Provide the (X, Y) coordinate of the cell's center where the given text is located.  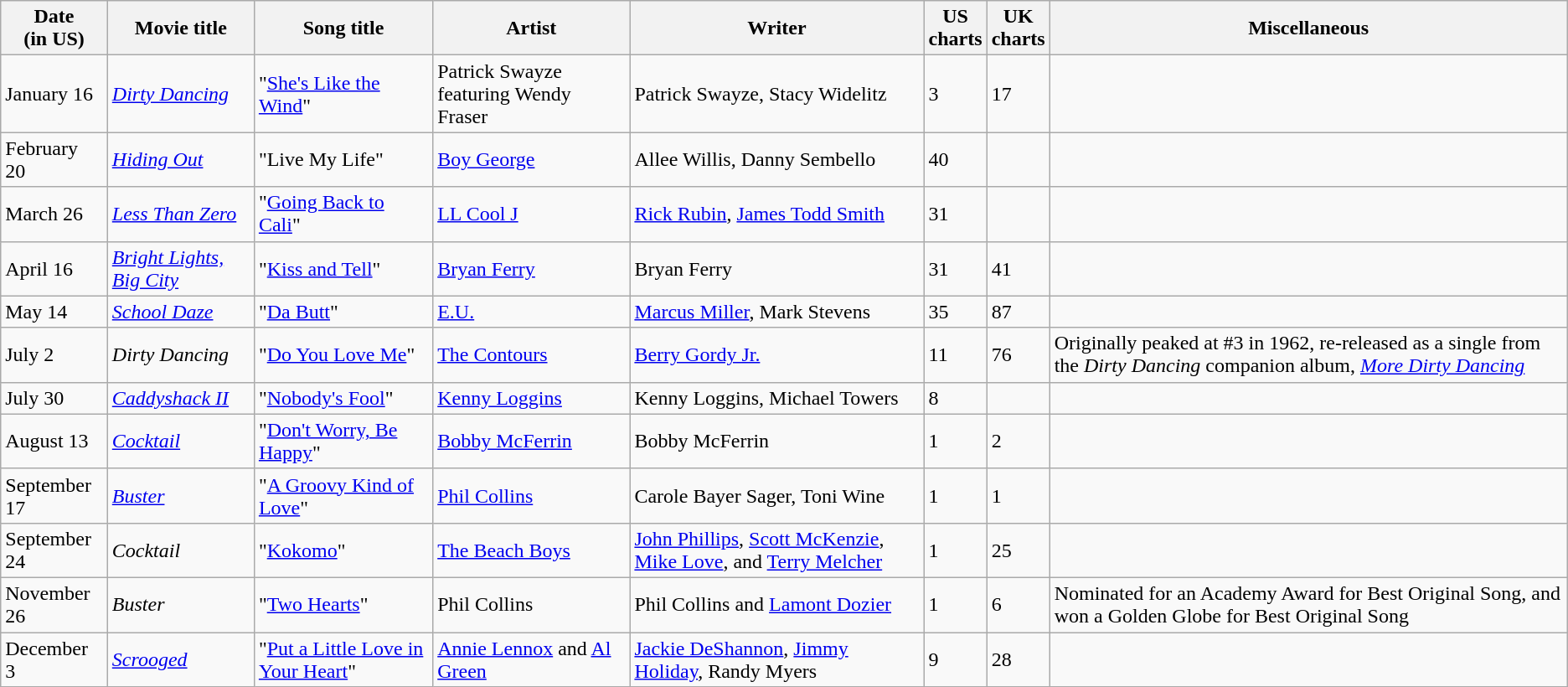
Patrick Swayze featuring Wendy Fraser (531, 94)
LL Cool J (531, 214)
8 (955, 398)
School Daze (181, 312)
July 30 (54, 398)
Jackie DeShannon, Jimmy Holiday, Randy Myers (777, 659)
US charts (955, 28)
February 20 (54, 159)
41 (1019, 268)
Artist (531, 28)
"Nobody's Fool" (343, 398)
"Two Hearts" (343, 605)
John Phillips, Scott McKenzie, Mike Love, and Terry Melcher (777, 550)
May 14 (54, 312)
"Live My Life" (343, 159)
"Da Butt" (343, 312)
Song title (343, 28)
76 (1019, 355)
17 (1019, 94)
Rick Rubin, James Todd Smith (777, 214)
2 (1019, 441)
August 13 (54, 441)
Less Than Zero (181, 214)
35 (955, 312)
E.U. (531, 312)
Nominated for an Academy Award for Best Original Song, and won a Golden Globe for Best Original Song (1308, 605)
Berry Gordy Jr. (777, 355)
Carole Bayer Sager, Toni Wine (777, 496)
The Beach Boys (531, 550)
"Kokomo" (343, 550)
Movie title (181, 28)
Allee Willis, Danny Sembello (777, 159)
Bright Lights, Big City (181, 268)
"Going Back to Cali" (343, 214)
87 (1019, 312)
Miscellaneous (1308, 28)
25 (1019, 550)
Kenny Loggins (531, 398)
Patrick Swayze, Stacy Widelitz (777, 94)
Writer (777, 28)
September 17 (54, 496)
Marcus Miller, Mark Stevens (777, 312)
Boy George (531, 159)
40 (955, 159)
Hiding Out (181, 159)
April 16 (54, 268)
9 (955, 659)
28 (1019, 659)
Scrooged (181, 659)
11 (955, 355)
Date(in US) (54, 28)
"Kiss and Tell" (343, 268)
Phil Collins and Lamont Dozier (777, 605)
July 2 (54, 355)
September 24 (54, 550)
March 26 (54, 214)
"Put a Little Love in Your Heart" (343, 659)
Annie Lennox and Al Green (531, 659)
"Do You Love Me" (343, 355)
January 16 (54, 94)
December 3 (54, 659)
3 (955, 94)
November 26 (54, 605)
UKcharts (1019, 28)
The Contours (531, 355)
"A Groovy Kind of Love" (343, 496)
Originally peaked at #3 in 1962, re-released as a single from the Dirty Dancing companion album, More Dirty Dancing (1308, 355)
Kenny Loggins, Michael Towers (777, 398)
Caddyshack II (181, 398)
"She's Like the Wind" (343, 94)
6 (1019, 605)
"Don't Worry, Be Happy" (343, 441)
